Search for the cell housing the specified text and yield its (X, Y) center coordinate. 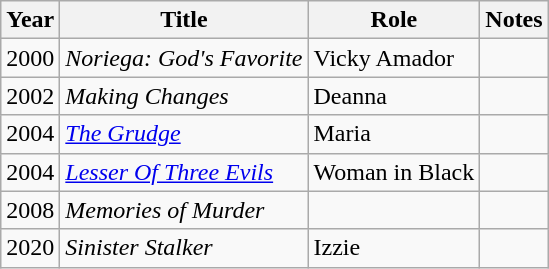
Woman in Black (394, 172)
2002 (30, 96)
The Grudge (184, 134)
Izzie (394, 248)
Role (394, 20)
Sinister Stalker (184, 248)
2020 (30, 248)
Memories of Murder (184, 210)
2008 (30, 210)
Making Changes (184, 96)
Noriega: God's Favorite (184, 58)
Lesser Of Three Evils (184, 172)
2000 (30, 58)
Notes (514, 20)
Year (30, 20)
Vicky Amador (394, 58)
Title (184, 20)
Maria (394, 134)
Deanna (394, 96)
